Extract the (X, Y) coordinate from the center of the cell holding the provided text.  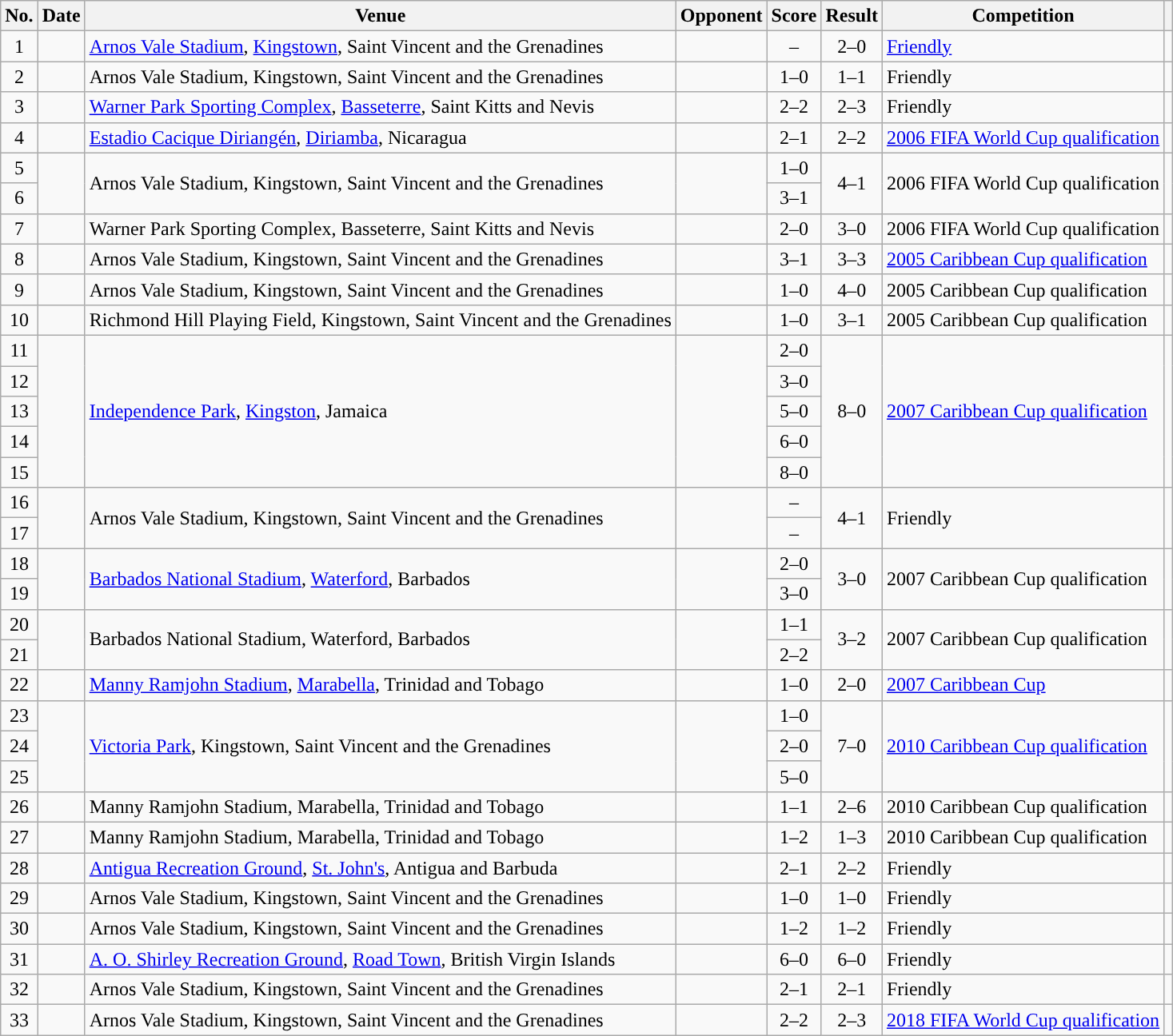
1 (19, 46)
21 (19, 655)
32 (19, 990)
29 (19, 899)
11 (19, 350)
18 (19, 564)
6 (19, 198)
28 (19, 867)
Competition (1023, 16)
Opponent (721, 16)
Result (852, 16)
33 (19, 1020)
14 (19, 442)
Victoria Park, Kingstown, Saint Vincent and the Grenadines (381, 746)
24 (19, 746)
3–2 (852, 640)
2007 Caribbean Cup (1023, 685)
31 (19, 959)
17 (19, 533)
12 (19, 381)
Date (61, 16)
Antigua Recreation Ground, St. John's, Antigua and Barbuda (381, 867)
16 (19, 503)
Independence Park, Kingston, Jamaica (381, 411)
30 (19, 929)
Score (794, 16)
A. O. Shirley Recreation Ground, Road Town, British Virgin Islands (381, 959)
15 (19, 472)
27 (19, 837)
Venue (381, 16)
8 (19, 259)
23 (19, 715)
10 (19, 320)
2 (19, 77)
2–6 (852, 807)
13 (19, 412)
Richmond Hill Playing Field, Kingstown, Saint Vincent and the Grenadines (381, 320)
No. (19, 16)
4–0 (852, 289)
22 (19, 685)
7–0 (852, 746)
7 (19, 229)
4 (19, 137)
3–3 (852, 259)
3 (19, 107)
25 (19, 776)
19 (19, 594)
Estadio Cacique Diriangén, Diriamba, Nicaragua (381, 137)
26 (19, 807)
9 (19, 289)
2018 FIFA World Cup qualification (1023, 1020)
20 (19, 624)
1–3 (852, 837)
5 (19, 168)
